Locate the cell with the specified text and output its (x, y) center coordinate. 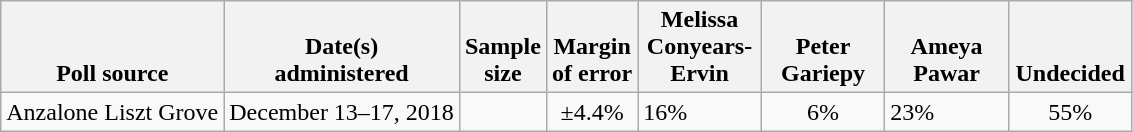
23% (947, 112)
Date(s)administered (342, 47)
MelissaConyears-Ervin (700, 47)
Samplesize (502, 47)
December 13–17, 2018 (342, 112)
55% (1070, 112)
±4.4% (592, 112)
Anzalone Liszt Grove (112, 112)
Peter Gariepy (823, 47)
Undecided (1070, 47)
AmeyaPawar (947, 47)
6% (823, 112)
Poll source (112, 47)
16% (700, 112)
Marginof error (592, 47)
